Pinpoint the cell where the given text exists, returning its (x, y) midpoint coordinate. 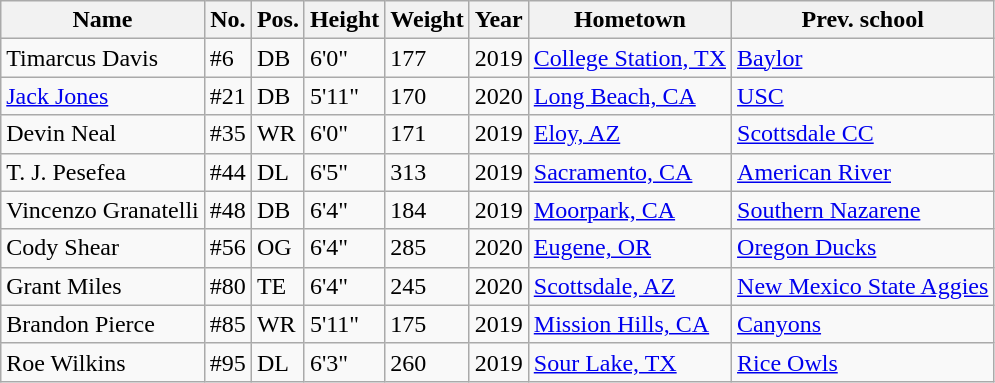
Cody Shear (103, 248)
Sacramento, CA (630, 172)
Moorpark, CA (630, 210)
Timarcus Davis (103, 58)
College Station, TX (630, 58)
Scottsdale, AZ (630, 286)
171 (427, 134)
260 (427, 362)
177 (427, 58)
Brandon Pierce (103, 324)
#44 (228, 172)
Long Beach, CA (630, 96)
Pos. (278, 20)
Grant Miles (103, 286)
#95 (228, 362)
#6 (228, 58)
Oregon Ducks (863, 248)
Jack Jones (103, 96)
285 (427, 248)
No. (228, 20)
Eugene, OR (630, 248)
#21 (228, 96)
Scottsdale CC (863, 134)
Rice Owls (863, 362)
Weight (427, 20)
USC (863, 96)
184 (427, 210)
#56 (228, 248)
Canyons (863, 324)
Name (103, 20)
175 (427, 324)
Vincenzo Granatelli (103, 210)
OG (278, 248)
Baylor (863, 58)
6'5" (344, 172)
6'3" (344, 362)
Sour Lake, TX (630, 362)
Eloy, AZ (630, 134)
#85 (228, 324)
#48 (228, 210)
Devin Neal (103, 134)
#80 (228, 286)
T. J. Pesefea (103, 172)
Southern Nazarene (863, 210)
Prev. school (863, 20)
Height (344, 20)
American River (863, 172)
#35 (228, 134)
170 (427, 96)
Mission Hills, CA (630, 324)
Hometown (630, 20)
Roe Wilkins (103, 362)
New Mexico State Aggies (863, 286)
245 (427, 286)
313 (427, 172)
Year (498, 20)
TE (278, 286)
